Locate the cell with the specified text and output its [X, Y] center coordinate. 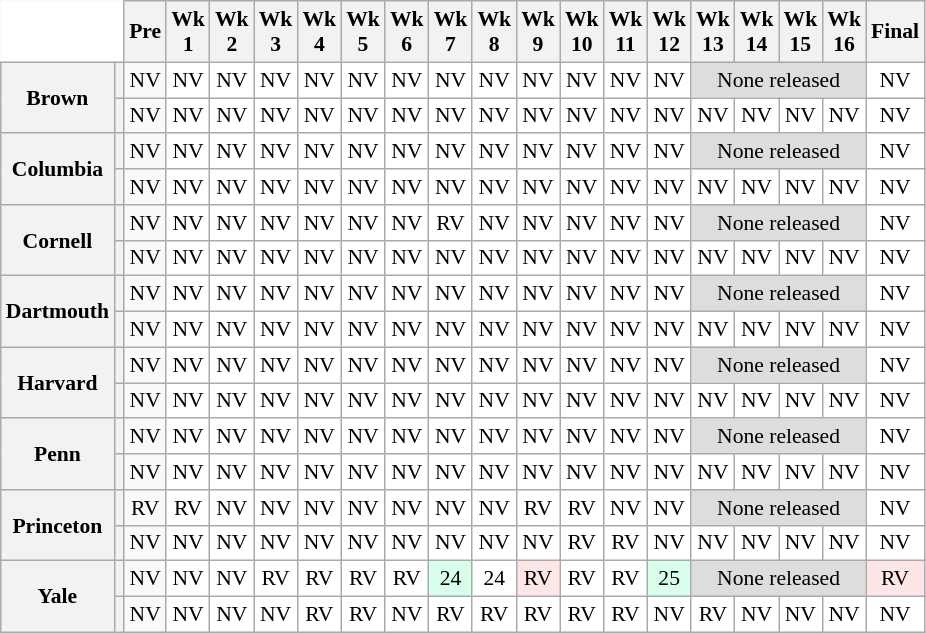
Pre [145, 32]
Wk9 [538, 32]
Wk5 [363, 32]
Brown [58, 98]
Wk16 [844, 32]
Wk2 [232, 32]
Harvard [58, 382]
Wk6 [407, 32]
Penn [58, 454]
Wk 1 [188, 32]
Wk12 [669, 32]
Wk8 [494, 32]
Wk4 [319, 32]
Wk11 [626, 32]
Dartmouth [58, 312]
Wk3 [276, 32]
Wk15 [800, 32]
Princeton [58, 526]
Wk7 [451, 32]
Final [895, 32]
25 [669, 579]
Wk10 [582, 32]
Columbia [58, 170]
Wk14 [757, 32]
Yale [58, 596]
Wk13 [713, 32]
Cornell [58, 240]
